Detect which cell encompasses the target text, then output its (x, y) center coordinate. 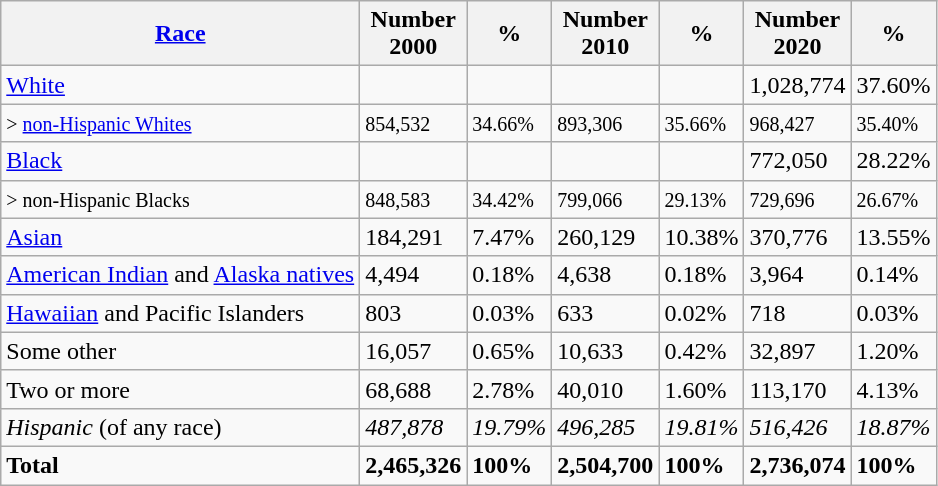
803 (414, 313)
4.13% (894, 389)
Number2020 (798, 34)
2,465,326 (414, 465)
Asian (180, 237)
34.66% (510, 123)
18.87% (894, 427)
19.79% (510, 427)
Two or more (180, 389)
968,427 (798, 123)
Black (180, 161)
16,057 (414, 351)
White (180, 85)
113,170 (798, 389)
4,638 (606, 275)
2,736,074 (798, 465)
729,696 (798, 199)
854,532 (414, 123)
10.38% (702, 237)
28.22% (894, 161)
799,066 (606, 199)
0.02% (702, 313)
26.67% (894, 199)
10,633 (606, 351)
718 (798, 313)
0.65% (510, 351)
2,504,700 (606, 465)
260,129 (606, 237)
68,688 (414, 389)
Number2000 (414, 34)
29.13% (702, 199)
> non-Hispanic Blacks (180, 199)
Hispanic (of any race) (180, 427)
893,306 (606, 123)
40,010 (606, 389)
0.14% (894, 275)
516,426 (798, 427)
370,776 (798, 237)
633 (606, 313)
2.78% (510, 389)
Number2010 (606, 34)
7.47% (510, 237)
13.55% (894, 237)
3,964 (798, 275)
1.60% (702, 389)
1,028,774 (798, 85)
0.42% (702, 351)
> non-Hispanic Whites (180, 123)
American Indian and Alaska natives (180, 275)
Race (180, 34)
1.20% (894, 351)
772,050 (798, 161)
Total (180, 465)
Hawaiian and Pacific Islanders (180, 313)
34.42% (510, 199)
37.60% (894, 85)
487,878 (414, 427)
35.66% (702, 123)
Some other (180, 351)
19.81% (702, 427)
35.40% (894, 123)
848,583 (414, 199)
4,494 (414, 275)
496,285 (606, 427)
184,291 (414, 237)
32,897 (798, 351)
